Identify which cell holds the provided text, then report its (X, Y) central coordinate. 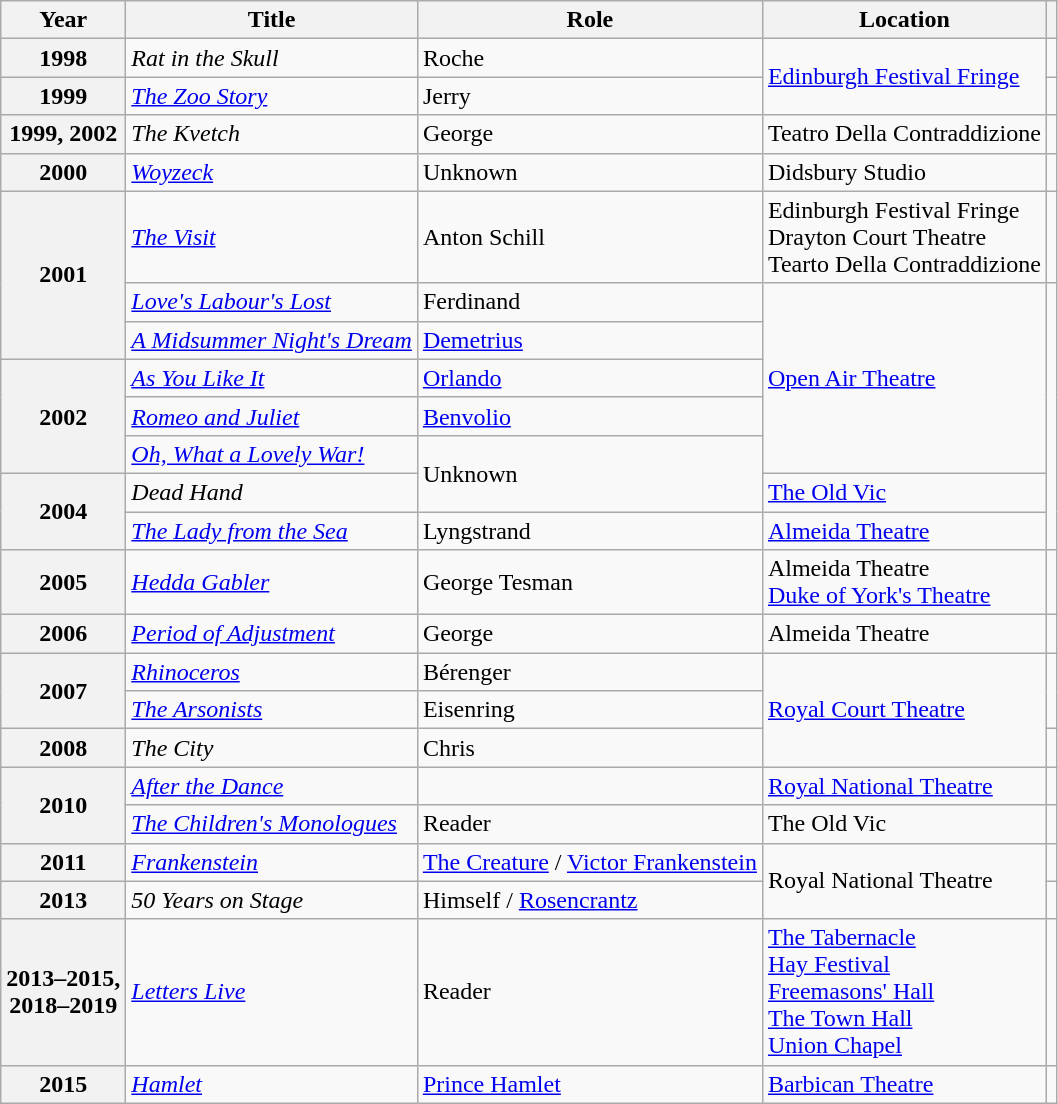
As You Like It (272, 378)
Period of Adjustment (272, 634)
Almeida TheatreDuke of York's Theatre (904, 582)
2000 (64, 172)
Dead Hand (272, 492)
Oh, What a Lovely War! (272, 454)
2002 (64, 416)
2013 (64, 900)
Lyngstrand (590, 531)
2011 (64, 862)
Love's Labour's Lost (272, 302)
Orlando (590, 378)
Hamlet (272, 1084)
Romeo and Juliet (272, 416)
Woyzeck (272, 172)
George Tesman (590, 582)
Teatro Della Contraddizione (904, 134)
Rhinoceros (272, 672)
Demetrius (590, 340)
The Kvetch (272, 134)
Hedda Gabler (272, 582)
The Zoo Story (272, 96)
Letters Live (272, 992)
The Arsonists (272, 710)
Himself / Rosencrantz (590, 900)
Roche (590, 58)
2015 (64, 1084)
Open Air Theatre (904, 378)
Barbican Theatre (904, 1084)
The Creature / Victor Frankenstein (590, 862)
1998 (64, 58)
Role (590, 20)
Title (272, 20)
Location (904, 20)
2013–2015,2018–2019 (64, 992)
2004 (64, 511)
Year (64, 20)
Benvolio (590, 416)
Frankenstein (272, 862)
2007 (64, 691)
Chris (590, 748)
2006 (64, 634)
Rat in the Skull (272, 58)
Anton Schill (590, 237)
Royal Court Theatre (904, 710)
Prince Hamlet (590, 1084)
1999 (64, 96)
Eisenring (590, 710)
1999, 2002 (64, 134)
Edinburgh Festival Fringe (904, 77)
50 Years on Stage (272, 900)
The Tabernacle Hay Festival Freemasons' Hall The Town Hall Union Chapel (904, 992)
The Lady from the Sea (272, 531)
Edinburgh Festival Fringe Drayton Court Theatre Tearto Della Contraddizione (904, 237)
2008 (64, 748)
2001 (64, 275)
After the Dance (272, 786)
Ferdinand (590, 302)
2010 (64, 805)
2005 (64, 582)
The Visit (272, 237)
Bérenger (590, 672)
The City (272, 748)
Didsbury Studio (904, 172)
The Children's Monologues (272, 824)
Jerry (590, 96)
A Midsummer Night's Dream (272, 340)
